Return the (X, Y) coordinate for the center point of the cell that contains the specified text.  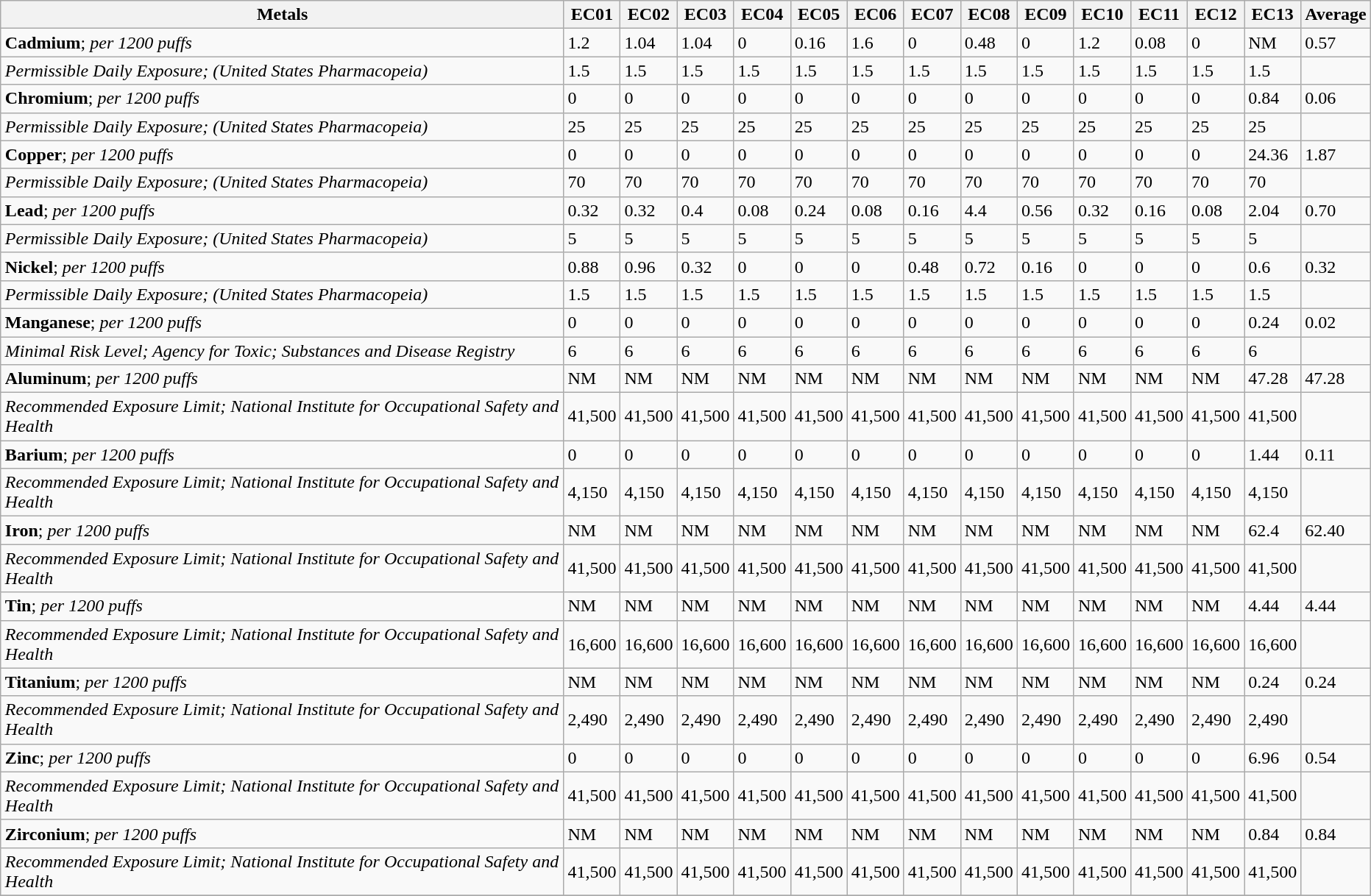
EC08 (989, 15)
Tin; per 1200 puffs (283, 606)
EC01 (592, 15)
2.04 (1273, 210)
EC03 (705, 15)
0.06 (1336, 99)
Metals (283, 15)
EC06 (876, 15)
Zirconium; per 1200 puffs (283, 833)
0.6 (1273, 266)
Zinc; per 1200 puffs (283, 758)
EC12 (1216, 15)
0.11 (1336, 455)
EC09 (1045, 15)
Lead; per 1200 puffs (283, 210)
Cadmium; per 1200 puffs (283, 43)
6.96 (1273, 758)
4.4 (989, 210)
0.57 (1336, 43)
0.96 (649, 266)
62.4 (1273, 530)
1.6 (876, 43)
Copper; per 1200 puffs (283, 154)
Chromium; per 1200 puffs (283, 99)
0.88 (592, 266)
0.54 (1336, 758)
0.72 (989, 266)
EC04 (762, 15)
Average (1336, 15)
EC13 (1273, 15)
EC10 (1102, 15)
0.02 (1336, 322)
Iron; per 1200 puffs (283, 530)
Nickel; per 1200 puffs (283, 266)
Minimal Risk Level; Agency for Toxic; Substances and Disease Registry (283, 351)
0.70 (1336, 210)
EC07 (932, 15)
EC11 (1158, 15)
Titanium; per 1200 puffs (283, 682)
Aluminum; per 1200 puffs (283, 379)
0.56 (1045, 210)
0.4 (705, 210)
Manganese; per 1200 puffs (283, 322)
24.36 (1273, 154)
1.87 (1336, 154)
1.44 (1273, 455)
EC02 (649, 15)
Barium; per 1200 puffs (283, 455)
EC05 (818, 15)
62.40 (1336, 530)
